Return (X, Y) of the center of cell containing provided text 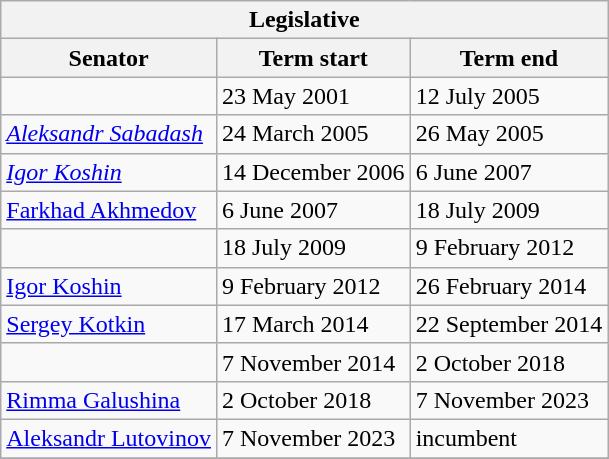
23 May 2001 (313, 96)
Aleksandr Sabadash (109, 134)
22 September 2014 (509, 324)
17 March 2014 (313, 324)
7 November 2014 (313, 362)
Sergey Kotkin (109, 324)
Term start (313, 58)
26 May 2005 (509, 134)
Farkhad Akhmedov (109, 210)
12 July 2005 (509, 96)
Aleksandr Lutovinov (109, 438)
Term end (509, 58)
Rimma Galushina (109, 400)
incumbent (509, 438)
14 December 2006 (313, 172)
24 March 2005 (313, 134)
Senator (109, 58)
26 February 2014 (509, 286)
Legislative (304, 20)
